Locate the cell with the specified text and output its [X, Y] center coordinate. 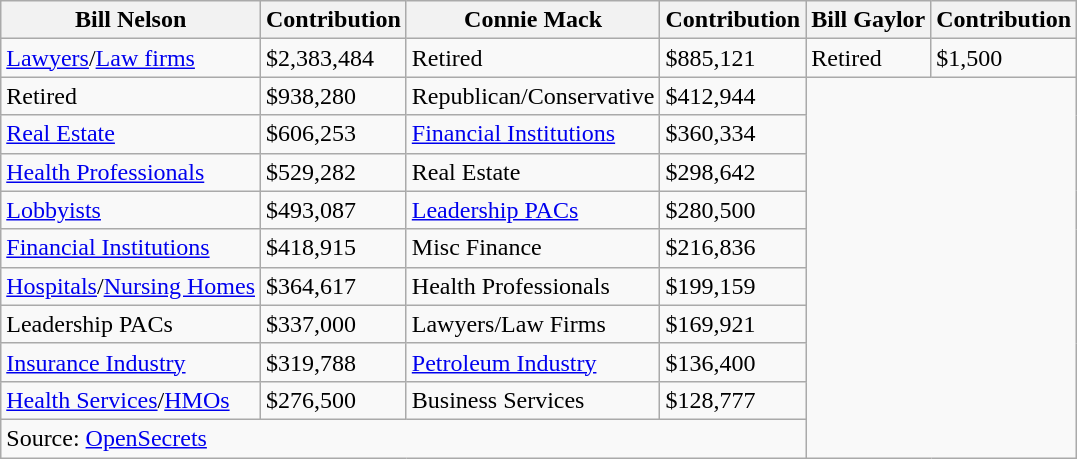
$1,500 [1004, 58]
Bill Nelson [131, 20]
Hospitals/Nursing Homes [131, 286]
Lawyers/Law firms [131, 58]
Republican/Conservative [533, 96]
$412,944 [733, 96]
$360,334 [733, 134]
Connie Mack [533, 20]
Petroleum Industry [533, 362]
$276,500 [334, 400]
Health Services/HMOs [131, 400]
$128,777 [733, 400]
$136,400 [733, 362]
$280,500 [733, 210]
Business Services [533, 400]
$885,121 [733, 58]
$493,087 [334, 210]
$169,921 [733, 324]
$337,000 [334, 324]
$938,280 [334, 96]
$319,788 [334, 362]
$216,836 [733, 248]
$418,915 [334, 248]
Insurance Industry [131, 362]
Bill Gaylor [868, 20]
$298,642 [733, 172]
$199,159 [733, 286]
Lawyers/Law Firms [533, 324]
$606,253 [334, 134]
$2,383,484 [334, 58]
$529,282 [334, 172]
$364,617 [334, 286]
Misc Finance [533, 248]
Source: OpenSecrets [404, 438]
Lobbyists [131, 210]
